For the text-containing cell, return its midpoint in (x, y) coordinate format. 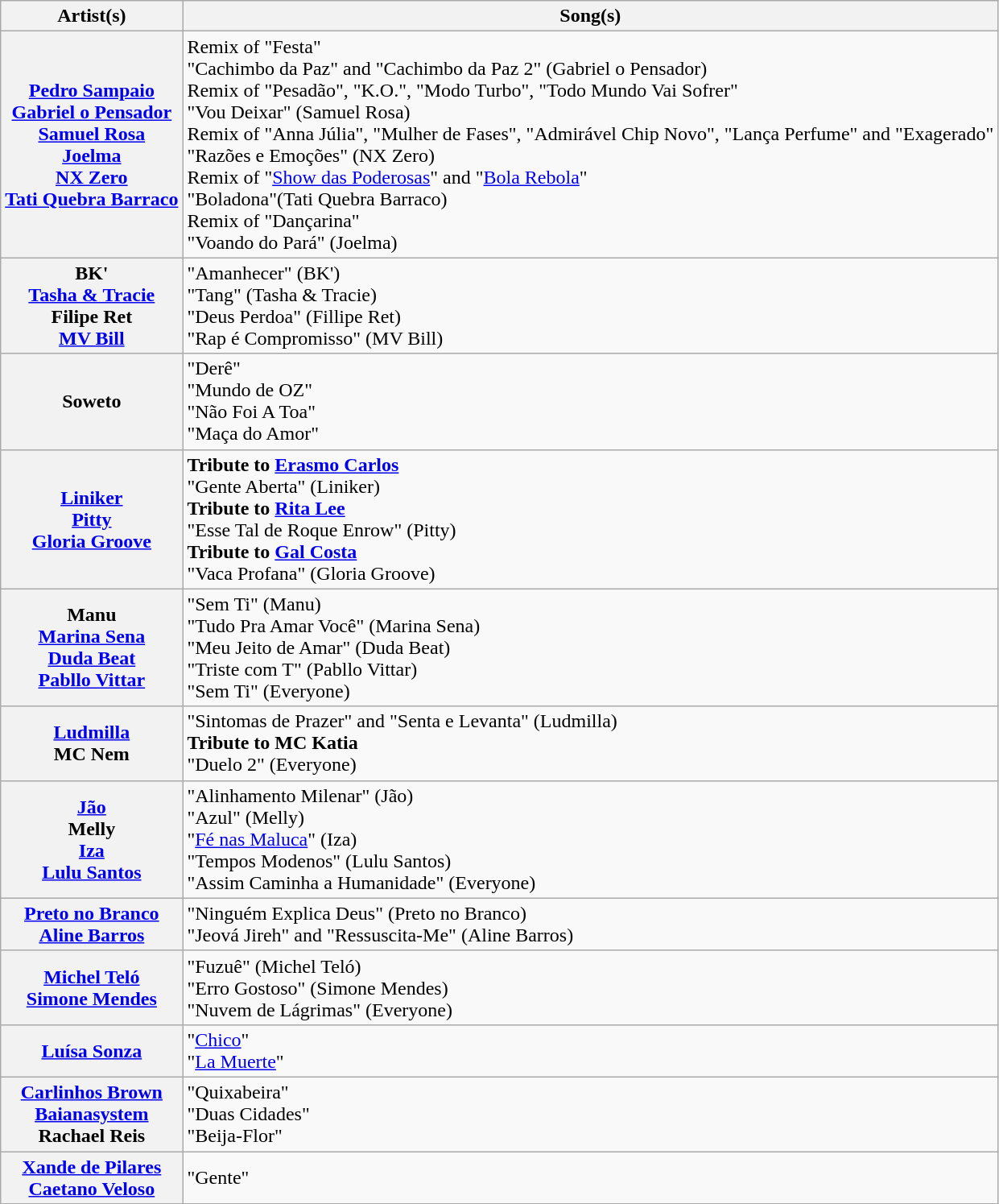
"Derê""Mundo de OZ""Não Foi A Toa""Maça do Amor" (591, 401)
Artist(s) (92, 16)
Soweto (92, 401)
"Quixabeira""Duas Cidades""Beija-Flor" (591, 1114)
"Sintomas de Prazer" and "Senta e Levanta" (Ludmilla)Tribute to MC Katia"Duelo 2" (Everyone) (591, 743)
Preto no BrancoAline Barros (92, 925)
ManuMarina SenaDuda BeatPabllo Vittar (92, 648)
Pedro SampaioGabriel o PensadorSamuel RosaJoelmaNX ZeroTati Quebra Barraco (92, 145)
BK'Tasha & TracieFilipe RetMV Bill (92, 306)
Luísa Sonza (92, 1050)
Michel TelóSimone Mendes (92, 987)
"Gente" (591, 1177)
Song(s) (591, 16)
"Sem Ti" (Manu)"Tudo Pra Amar Você" (Marina Sena)"Meu Jeito de Amar" (Duda Beat)"Triste com T" (Pabllo Vittar)"Sem Ti" (Everyone) (591, 648)
"Chico""La Muerte" (591, 1050)
LinikerPittyGloria Groove (92, 519)
JãoMellyIzaLulu Santos (92, 839)
"Alinhamento Milenar" (Jão)"Azul" (Melly)"Fé nas Maluca" (Iza)"Tempos Modenos" (Lulu Santos)"Assim Caminha a Humanidade" (Everyone) (591, 839)
LudmillaMC Nem (92, 743)
"Fuzuê" (Michel Teló)"Erro Gostoso" (Simone Mendes)"Nuvem de Lágrimas" (Everyone) (591, 987)
Xande de PilaresCaetano Veloso (92, 1177)
Carlinhos BrownBaianasystemRachael Reis (92, 1114)
"Amanhecer" (BK')"Tang" (Tasha & Tracie)"Deus Perdoa" (Fillipe Ret)"Rap é Compromisso" (MV Bill) (591, 306)
"Ninguém Explica Deus" (Preto no Branco)"Jeová Jireh" and "Ressuscita-Me" (Aline Barros) (591, 925)
